Output the (X, Y) coordinate of the center of the cell containing the given text.  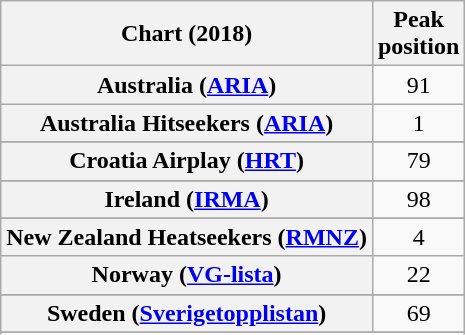
1 (418, 123)
4 (418, 237)
Croatia Airplay (HRT) (187, 161)
Chart (2018) (187, 34)
Sweden (Sverigetopplistan) (187, 313)
91 (418, 85)
New Zealand Heatseekers (RMNZ) (187, 237)
98 (418, 199)
79 (418, 161)
Norway (VG-lista) (187, 275)
Peak position (418, 34)
22 (418, 275)
Australia (ARIA) (187, 85)
Australia Hitseekers (ARIA) (187, 123)
69 (418, 313)
Ireland (IRMA) (187, 199)
